Capture the cell that displays the provided text and extract its (x, y) central coordinate. 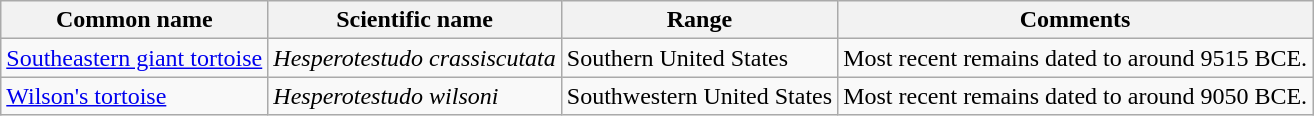
Hesperotestudo wilsoni (414, 96)
Most recent remains dated to around 9050 BCE. (1076, 96)
Common name (134, 20)
Range (699, 20)
Southeastern giant tortoise (134, 58)
Southern United States (699, 58)
Hesperotestudo crassiscutata (414, 58)
Most recent remains dated to around 9515 BCE. (1076, 58)
Scientific name (414, 20)
Southwestern United States (699, 96)
Wilson's tortoise (134, 96)
Comments (1076, 20)
